Capture the cell that displays the provided text and extract its [x, y] central coordinate. 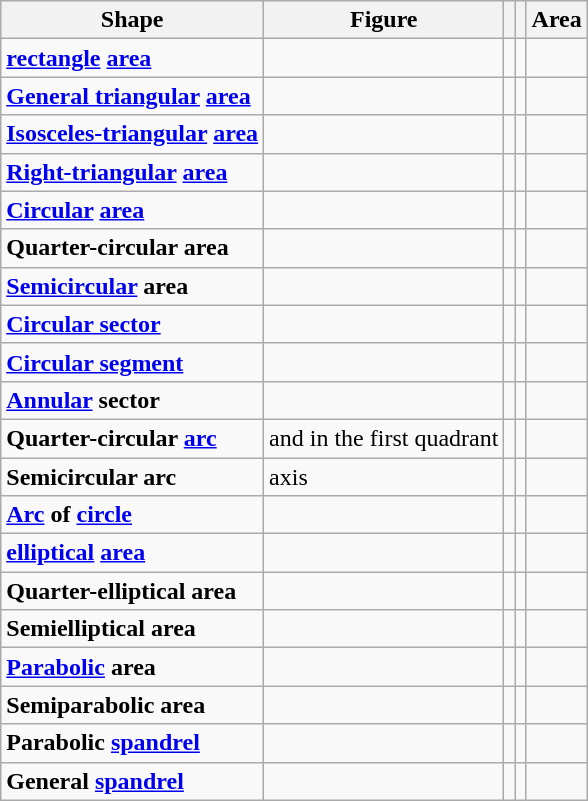
Semicircular area [132, 286]
Right-triangular area [132, 172]
Area [556, 20]
Shape [132, 20]
Circular area [132, 210]
Figure [384, 20]
Quarter-elliptical area [132, 591]
Arc of circle [132, 515]
Semicircular arc [132, 477]
Circular sector [132, 324]
axis [384, 477]
Semielliptical area [132, 629]
Quarter-circular arc [132, 438]
Annular sector [132, 400]
and in the first quadrant [384, 438]
Parabolic spandrel [132, 743]
Parabolic area [132, 667]
elliptical area [132, 553]
General spandrel [132, 781]
Isosceles-triangular area [132, 134]
Circular segment [132, 362]
Quarter-circular area [132, 248]
Semiparabolic area [132, 705]
rectangle area [132, 58]
General triangular area [132, 96]
